Return the (x, y) coordinate for the center point of the cell that contains the specified text.  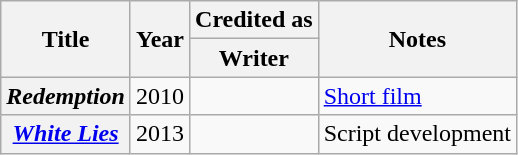
Redemption (66, 96)
Short film (417, 96)
2010 (160, 96)
Notes (417, 39)
2013 (160, 134)
Title (66, 39)
Script development (417, 134)
Credited as (254, 20)
White Lies (66, 134)
Writer (254, 58)
Year (160, 39)
